Search for the cell housing the specified text and yield its [x, y] center coordinate. 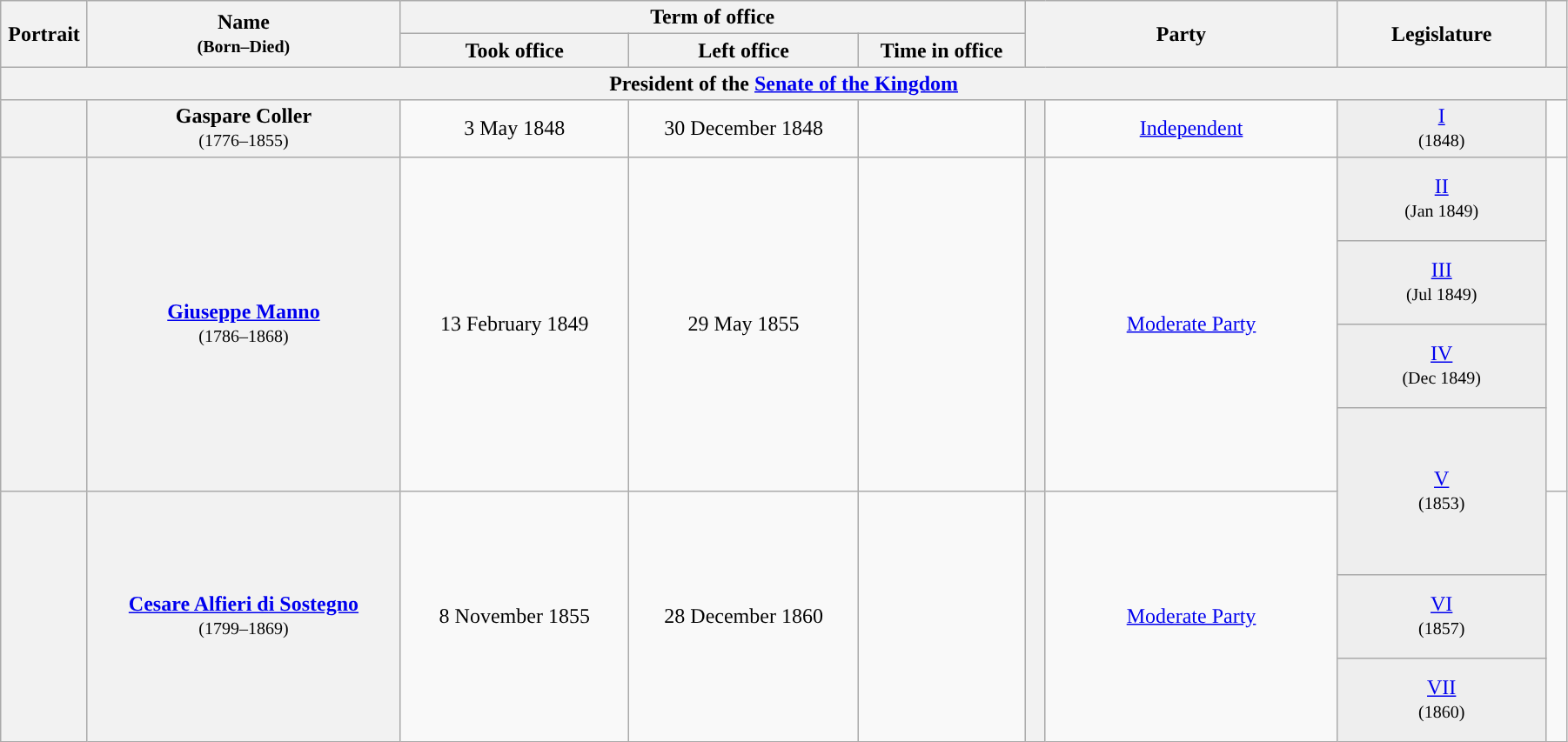
29 May 1855 [743, 324]
Took office [515, 50]
Legislature [1441, 34]
Left office [743, 50]
30 December 1848 [743, 129]
Party [1182, 34]
Term of office [713, 17]
I(1848) [1441, 129]
VII(1860) [1441, 699]
II(Jan 1849) [1441, 198]
8 November 1855 [515, 616]
President of the Senate of the Kingdom [784, 84]
3 May 1848 [515, 129]
Independent [1191, 129]
Name(Born–Died) [244, 34]
28 December 1860 [743, 616]
Cesare Alfieri di Sostegno(1799–1869) [244, 616]
Time in office [941, 50]
V(1853) [1441, 491]
Gaspare Coller(1776–1855) [244, 129]
13 February 1849 [515, 324]
VI(1857) [1441, 616]
Portrait [44, 34]
Giuseppe Manno(1786–1868) [244, 324]
IV(Dec 1849) [1441, 365]
III(Jul 1849) [1441, 282]
